Output the [x, y] coordinate of the center of the cell containing the given text.  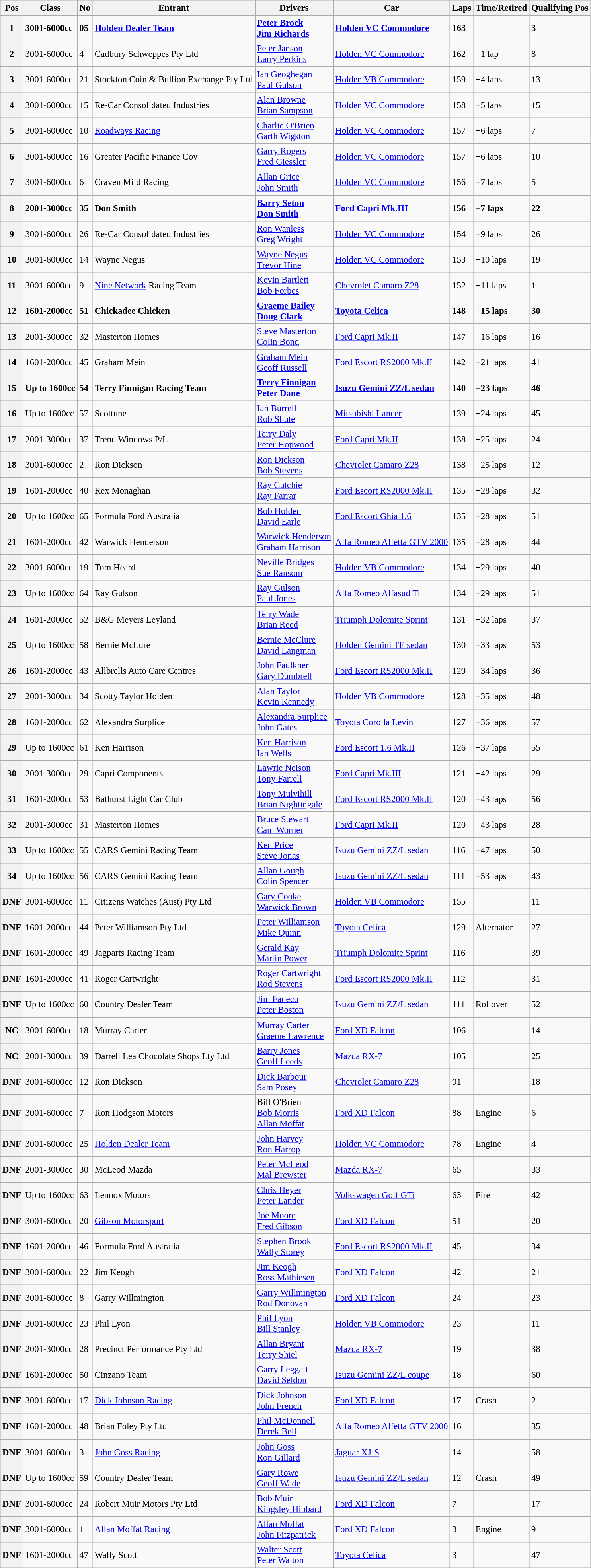
05 [85, 29]
+10 laps [501, 259]
+36 laps [501, 722]
Scottune [174, 414]
Time/Retired [501, 8]
Ford Escort 1.6 Mk.II [392, 748]
Toyota Corolla Levin [392, 722]
Don Smith [174, 208]
Ford Escort Ghia 1.6 [392, 516]
36 [560, 671]
Terry Finnigan Racing Team [174, 388]
Tom Heard [174, 568]
Garry Willmington [174, 1298]
Tony Mulvihill Brian Nightingale [294, 799]
Brian Foley Pty Ltd [174, 1426]
54 [85, 388]
127 [462, 722]
John Goss Ron Gillard [294, 1452]
Allan Moffat Racing [174, 1529]
Greater Pacific Finance Coy [174, 157]
Charlie O'Brien Garth Wigston [294, 131]
Ken Harrison Ian Wells [294, 748]
Barry Seton Don Smith [294, 208]
+1 lap [501, 54]
Peter Williamson Pty Ltd [174, 928]
Garry Willmington Rod Donovan [294, 1298]
139 [462, 414]
No [85, 8]
154 [462, 234]
Lawrie Nelson Tony Farrell [294, 773]
+23 laps [501, 388]
Joe Moore Fred Gibson [294, 1221]
+24 laps [501, 414]
Robert Muir Motors Pty Ltd [174, 1504]
Garry Rogers Fred Giessler [294, 157]
106 [462, 1030]
Allan Bryant Terry Shiel [294, 1349]
+42 laps [501, 773]
+33 laps [501, 645]
Ray Gulson [174, 593]
Alfa Romeo Alfasud Ti [392, 593]
Graham Mein Geoff Russell [294, 362]
163 [462, 29]
Gerald Kay Martin Power [294, 953]
Bob Holden David Earle [294, 516]
Lennox Motors [174, 1195]
Jim Keogh Ross Mathiesen [294, 1272]
Ron Hodgson Motors [174, 1113]
B&G Meyers Leyland [174, 619]
Dick Johnson John French [294, 1401]
Roadways Racing [174, 131]
Gibson Motorsport [174, 1221]
+16 laps [501, 337]
Cadbury Schweppes Pty Ltd [174, 54]
Gary Rowe Geoff Wade [294, 1478]
Bob Muir Kingsley Hibbard [294, 1504]
Terry Daly Peter Hopwood [294, 439]
Capri Components [174, 773]
Jim Keogh [174, 1272]
McLeod Mazda [174, 1169]
Holden Gemini TE sedan [392, 645]
Mitsubishi Lancer [392, 414]
Dick Barbour Sam Posey [294, 1082]
Alexandra Surplice John Gates [294, 722]
Jaguar XJ-S [392, 1452]
Wayne Negus Trevor Hine [294, 259]
+53 laps [501, 876]
Dick Johnson Racing [174, 1401]
Neville Bridges Sue Ransom [294, 568]
Pos [12, 8]
Alan Taylor Kevin Kennedy [294, 696]
+32 laps [501, 619]
Ron Wanless Greg Wright [294, 234]
Ron Dickson Bob Stevens [294, 465]
Phil McDonnell Derek Bell [294, 1426]
+11 laps [501, 285]
Gary Cooke Warwick Brown [294, 902]
105 [462, 1056]
Scotty Taylor Holden [174, 696]
Wally Scott [174, 1555]
121 [462, 773]
Bill O'Brien Bob Morris Allan Moffat [294, 1113]
Kevin Bartlett Bob Forbes [294, 285]
64 [85, 593]
+9 laps [501, 234]
Walter Scott Peter Walton [294, 1555]
Ian Burrell Rob Shute [294, 414]
Craven Mild Racing [174, 182]
155 [462, 902]
Chickadee Chicken [174, 311]
59 [85, 1478]
Barry Jones Geoff Leeds [294, 1056]
112 [462, 979]
Phil Lyon Bill Stanley [294, 1324]
88 [462, 1113]
Allbrells Auto Care Centres [174, 671]
Steve Masterton Colin Bond [294, 337]
+47 laps [501, 850]
140 [462, 388]
Class [50, 8]
Rex Monaghan [174, 491]
128 [462, 696]
Ken Harrison [174, 748]
Allan Gough Colin Spencer [294, 876]
Warwick Henderson Graham Harrison [294, 542]
John Faulkner Gary Dumbrell [294, 671]
152 [462, 285]
Citizens Watches (Aust) Pty Ltd [174, 902]
Roger Cartwright [174, 979]
Murray Carter Graeme Lawrence [294, 1030]
38 [560, 1349]
Warwick Henderson [174, 542]
Fire [501, 1195]
Bruce Stewart Cam Worner [294, 825]
Murray Carter [174, 1030]
61 [85, 748]
Graham Mein [174, 362]
131 [462, 619]
John Goss Racing [174, 1452]
Jagparts Racing Team [174, 953]
Cinzano Team [174, 1375]
Bernie McLure [174, 645]
Ray Gulson Paul Jones [294, 593]
Drivers [294, 8]
+35 laps [501, 696]
Laps [462, 8]
162 [462, 54]
159 [462, 80]
Volkswagen Golf GTi [392, 1195]
+34 laps [501, 671]
130 [462, 645]
Graeme Bailey Doug Clark [294, 311]
Allan Moffat John Fitzpatrick [294, 1529]
Ian Geoghegan Paul Gulson [294, 80]
Terry Finnigan Peter Dane [294, 388]
Alexandra Surplice [174, 722]
Garry Leggatt David Seldon [294, 1375]
126 [462, 748]
Trend Windows P/L [174, 439]
Wayne Negus [174, 259]
Rollover [501, 1005]
Terry Wade Brian Reed [294, 619]
Entrant [174, 8]
147 [462, 337]
91 [462, 1082]
Peter McLeod Mal Brewster [294, 1169]
Nine Network Racing Team [174, 285]
John Harvey Ron Harrop [294, 1144]
Bernie McClure David Langman [294, 645]
62 [85, 722]
+4 laps [501, 80]
Isuzu Gemini ZZ/L coupe [392, 1375]
+5 laps [501, 105]
Peter Brock Jim Richards [294, 29]
Car [392, 8]
Phil Lyon [174, 1324]
Chris Heyer Peter Lander [294, 1195]
158 [462, 105]
Qualifying Pos [560, 8]
Bathurst Light Car Club [174, 799]
Alan Browne Brian Sampson [294, 105]
Jim Faneco Peter Boston [294, 1005]
148 [462, 311]
Precinct Performance Pty Ltd [174, 1349]
+37 laps [501, 748]
Stockton Coin & Bullion Exchange Pty Ltd [174, 80]
Darrell Lea Chocolate Shops Lty Ltd [174, 1056]
Allan Grice John Smith [294, 182]
+15 laps [501, 311]
Stephen Brook Wally Storey [294, 1247]
142 [462, 362]
153 [462, 259]
Roger Cartwright Rod Stevens [294, 979]
Alternator [501, 928]
+21 laps [501, 362]
78 [462, 1144]
Ray Cutchie Ray Farrar [294, 491]
Peter Williamson Mike Quinn [294, 928]
Peter Janson Larry Perkins [294, 54]
Ken Price Steve Jonas [294, 850]
